Provide the (X, Y) coordinate of the cell's center where the given text is located.  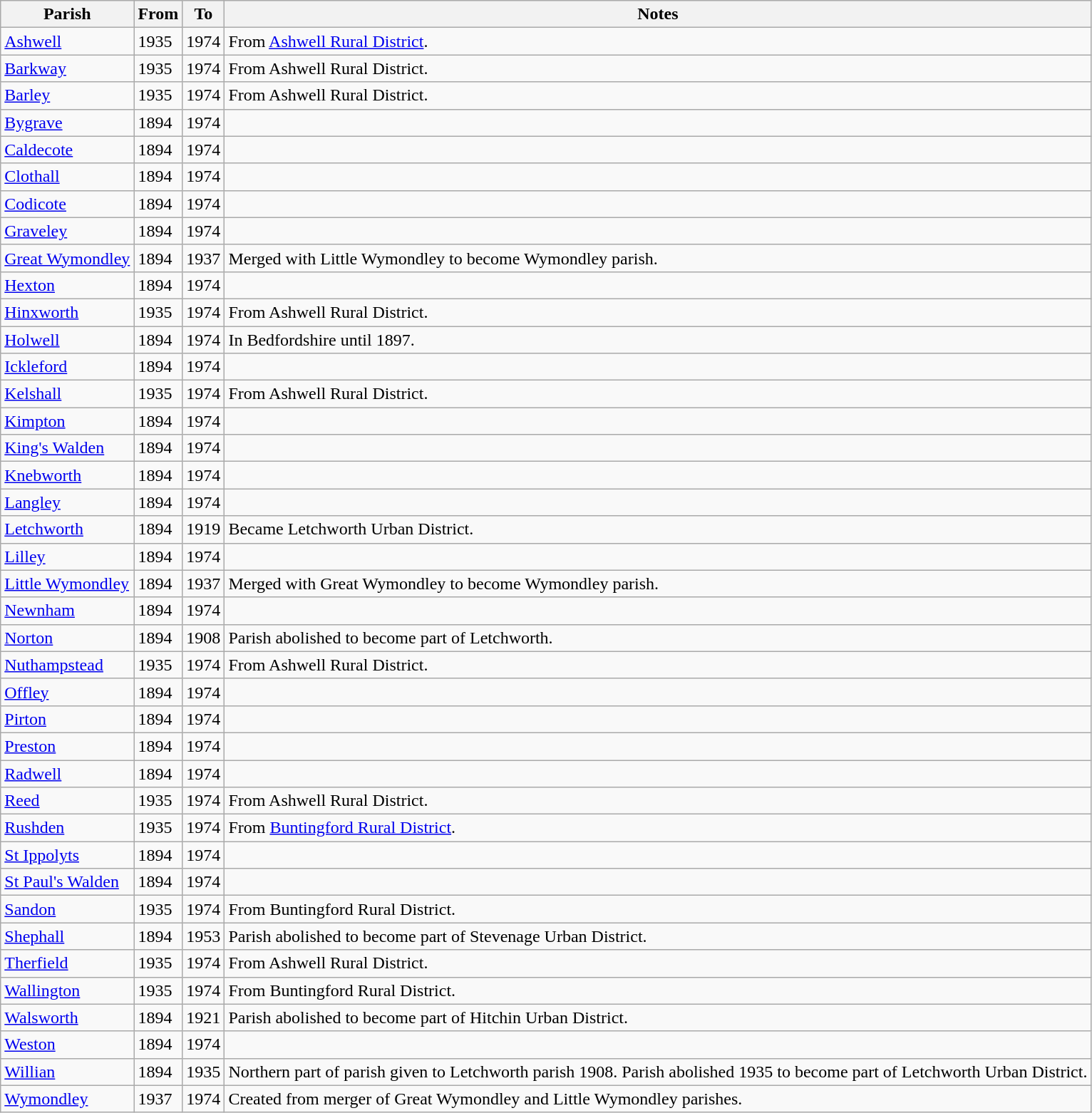
Walsworth (67, 1018)
Rushden (67, 828)
Preston (67, 746)
Merged with Great Wymondley to become Wymondley parish. (658, 584)
Graveley (67, 231)
Barkway (67, 68)
Ashwell (67, 41)
Nuthampstead (67, 665)
Caldecote (67, 150)
Kelshall (67, 394)
Lilley (67, 556)
Langley (67, 502)
Reed (67, 801)
Holwell (67, 340)
1921 (204, 1018)
Radwell (67, 773)
Clothall (67, 177)
St Paul's Walden (67, 882)
Became Letchworth Urban District. (658, 529)
Notes (658, 14)
Codicote (67, 204)
To (204, 14)
Therfield (67, 963)
Parish abolished to become part of Letchworth. (658, 638)
Shephall (67, 936)
Wymondley (67, 1099)
Parish abolished to become part of Stevenage Urban District. (658, 936)
Weston (67, 1045)
Hexton (67, 285)
1908 (204, 638)
Barley (67, 95)
Pirton (67, 719)
1919 (204, 529)
Offley (67, 692)
Hinxworth (67, 312)
In Bedfordshire until 1897. (658, 340)
Willian (67, 1072)
Little Wymondley (67, 584)
Northern part of parish given to Letchworth parish 1908. Parish abolished 1935 to become part of Letchworth Urban District. (658, 1072)
King's Walden (67, 448)
Norton (67, 638)
1953 (204, 936)
Ickleford (67, 367)
Newnham (67, 611)
Kimpton (67, 421)
Created from merger of Great Wymondley and Little Wymondley parishes. (658, 1099)
Parish (67, 14)
Sandon (67, 909)
Bygrave (67, 123)
Wallington (67, 990)
St Ippolyts (67, 855)
Great Wymondley (67, 258)
Knebworth (67, 475)
Parish abolished to become part of Hitchin Urban District. (658, 1018)
Letchworth (67, 529)
From (158, 14)
Merged with Little Wymondley to become Wymondley parish. (658, 258)
